Pinpoint the cell where the given text exists, returning its [X, Y] midpoint coordinate. 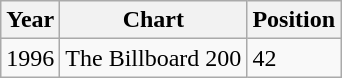
42 [294, 58]
Year [30, 20]
Chart [154, 20]
The Billboard 200 [154, 58]
1996 [30, 58]
Position [294, 20]
